Identify which cell holds the provided text, then report its (X, Y) central coordinate. 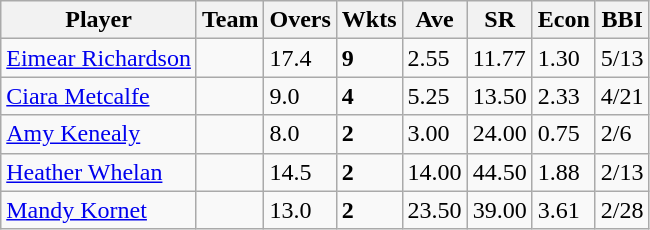
13.50 (500, 96)
2/13 (622, 172)
1.88 (564, 172)
44.50 (500, 172)
9.0 (300, 96)
Player (99, 20)
3.61 (564, 210)
14.00 (434, 172)
Eimear Richardson (99, 58)
2/6 (622, 134)
2.33 (564, 96)
3.00 (434, 134)
Ave (434, 20)
9 (369, 58)
Heather Whelan (99, 172)
Overs (300, 20)
5.25 (434, 96)
Amy Kenealy (99, 134)
17.4 (300, 58)
Econ (564, 20)
5/13 (622, 58)
23.50 (434, 210)
Ciara Metcalfe (99, 96)
4/21 (622, 96)
SR (500, 20)
2/28 (622, 210)
8.0 (300, 134)
24.00 (500, 134)
13.0 (300, 210)
11.77 (500, 58)
Wkts (369, 20)
BBI (622, 20)
Mandy Kornet (99, 210)
Team (230, 20)
39.00 (500, 210)
14.5 (300, 172)
4 (369, 96)
1.30 (564, 58)
2.55 (434, 58)
0.75 (564, 134)
